Return (X, Y) of the center of cell containing provided text 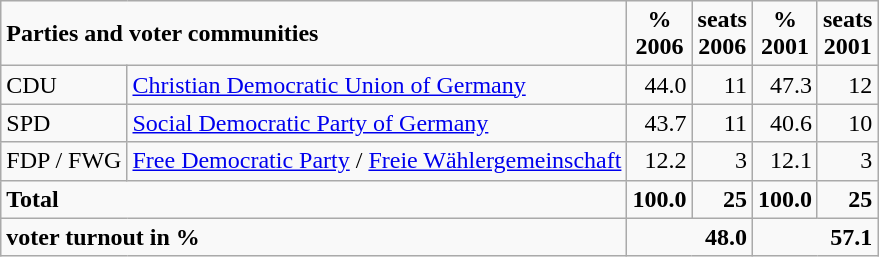
Parties and voter communities (314, 34)
12 (847, 85)
voter turnout in % (314, 237)
12.1 (784, 161)
%2001 (784, 34)
43.7 (660, 123)
seats2001 (847, 34)
12.2 (660, 161)
48.0 (690, 237)
FDP / FWG (64, 161)
Christian Democratic Union of Germany (377, 85)
SPD (64, 123)
Free Democratic Party / Freie Wählergemeinschaft (377, 161)
57.1 (814, 237)
Social Democratic Party of Germany (377, 123)
seats2006 (722, 34)
40.6 (784, 123)
47.3 (784, 85)
Total (314, 199)
%2006 (660, 34)
10 (847, 123)
44.0 (660, 85)
CDU (64, 85)
